For the text-containing cell, return its midpoint in (X, Y) coordinate format. 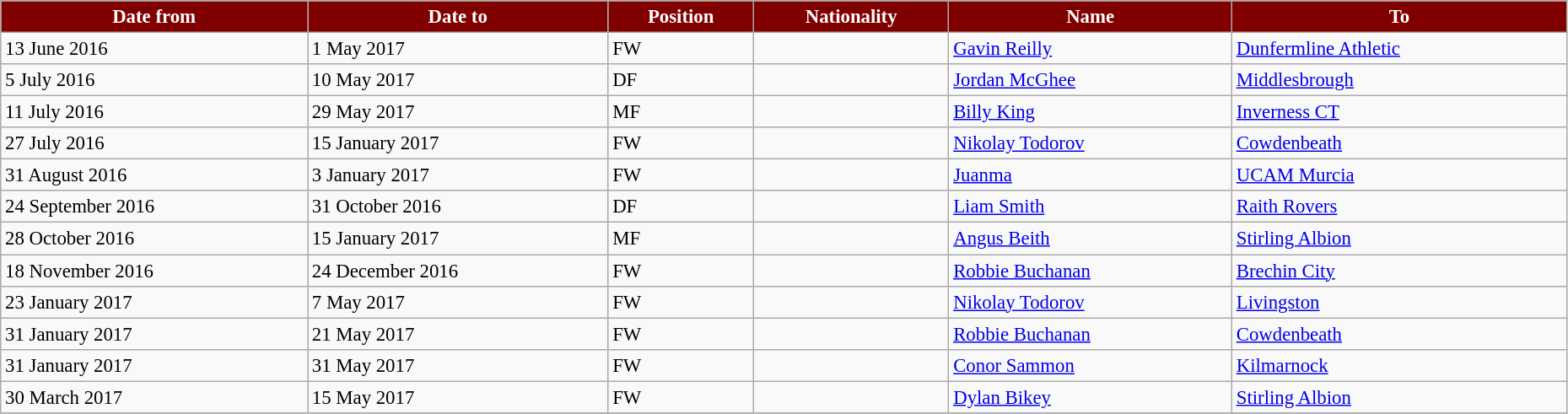
30 March 2017 (154, 397)
31 August 2016 (154, 175)
Billy King (1091, 112)
24 December 2016 (457, 271)
23 January 2017 (154, 302)
Gavin Reilly (1091, 49)
31 October 2016 (457, 207)
13 June 2016 (154, 49)
UCAM Murcia (1398, 175)
28 October 2016 (154, 239)
29 May 2017 (457, 112)
Liam Smith (1091, 207)
27 July 2016 (154, 143)
Inverness CT (1398, 112)
Kilmarnock (1398, 365)
15 May 2017 (457, 397)
Date to (457, 17)
Angus Beith (1091, 239)
Date from (154, 17)
3 January 2017 (457, 175)
18 November 2016 (154, 271)
7 May 2017 (457, 302)
Middlesbrough (1398, 80)
Conor Sammon (1091, 365)
1 May 2017 (457, 49)
Dunfermline Athletic (1398, 49)
24 September 2016 (154, 207)
Nationality (850, 17)
Dylan Bikey (1091, 397)
11 July 2016 (154, 112)
Juanma (1091, 175)
5 July 2016 (154, 80)
Position (682, 17)
Name (1091, 17)
Jordan McGhee (1091, 80)
Brechin City (1398, 271)
31 May 2017 (457, 365)
To (1398, 17)
Raith Rovers (1398, 207)
Livingston (1398, 302)
21 May 2017 (457, 334)
10 May 2017 (457, 80)
